Output the [X, Y] coordinate of the center of the cell containing the given text.  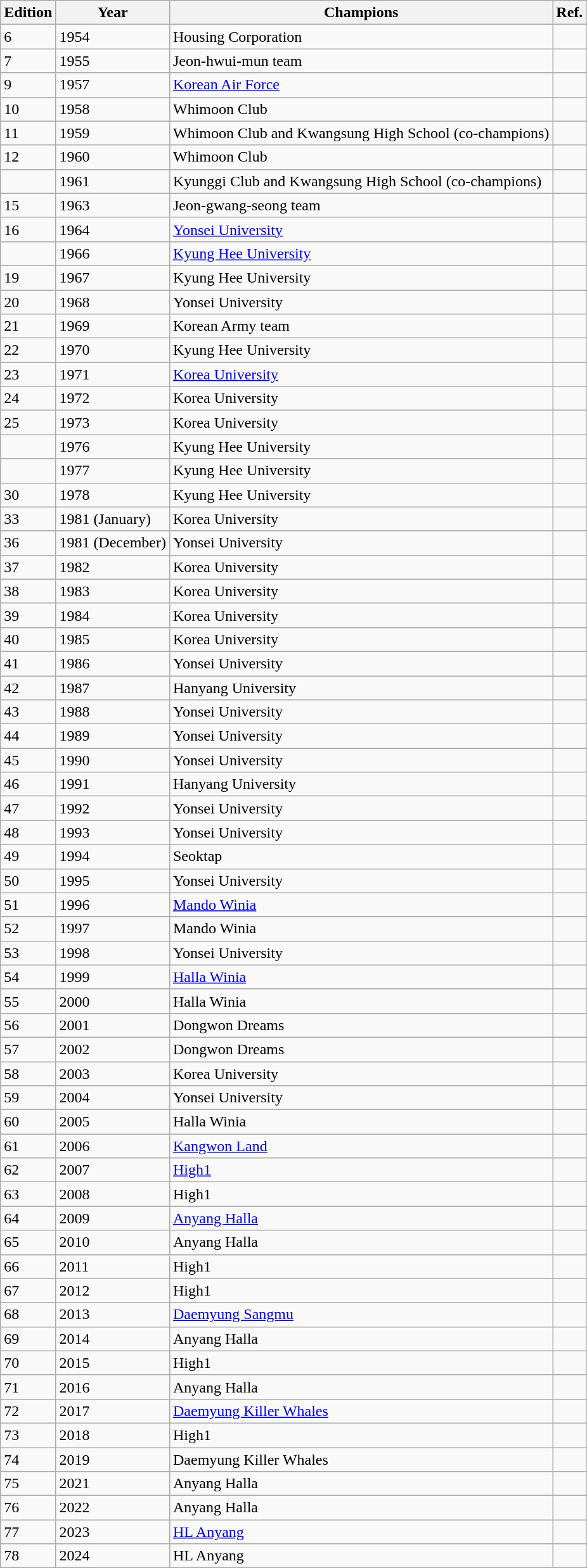
25 [28, 423]
56 [28, 1025]
51 [28, 905]
2003 [113, 1074]
2023 [113, 1532]
Korean Air Force [361, 85]
69 [28, 1339]
1988 [113, 712]
1999 [113, 977]
36 [28, 543]
Korean Army team [361, 326]
1978 [113, 495]
44 [28, 736]
75 [28, 1484]
2017 [113, 1411]
2021 [113, 1484]
55 [28, 1001]
2013 [113, 1315]
78 [28, 1556]
50 [28, 881]
74 [28, 1459]
20 [28, 302]
6 [28, 37]
2008 [113, 1194]
2014 [113, 1339]
43 [28, 712]
15 [28, 205]
49 [28, 857]
59 [28, 1098]
64 [28, 1218]
2005 [113, 1122]
2011 [113, 1266]
1989 [113, 736]
54 [28, 977]
1968 [113, 302]
2015 [113, 1363]
1958 [113, 109]
2024 [113, 1556]
70 [28, 1363]
19 [28, 277]
33 [28, 519]
Whimoon Club and Kwangsung High School (co-champions) [361, 133]
1994 [113, 857]
1983 [113, 591]
1973 [113, 423]
30 [28, 495]
9 [28, 85]
53 [28, 953]
7 [28, 61]
1995 [113, 881]
61 [28, 1146]
39 [28, 615]
46 [28, 784]
1981 (January) [113, 519]
2018 [113, 1435]
66 [28, 1266]
12 [28, 157]
1969 [113, 326]
1954 [113, 37]
2016 [113, 1387]
Kyunggi Club and Kwangsung High School (co-champions) [361, 181]
Daemyung Sangmu [361, 1315]
57 [28, 1049]
76 [28, 1508]
45 [28, 760]
2012 [113, 1291]
2004 [113, 1098]
2000 [113, 1001]
2009 [113, 1218]
24 [28, 398]
1985 [113, 639]
1955 [113, 61]
1964 [113, 229]
1992 [113, 808]
Housing Corporation [361, 37]
2002 [113, 1049]
37 [28, 567]
1993 [113, 832]
1960 [113, 157]
38 [28, 591]
65 [28, 1242]
48 [28, 832]
1957 [113, 85]
Seoktap [361, 857]
1987 [113, 687]
2007 [113, 1170]
22 [28, 350]
1990 [113, 760]
Year [113, 13]
73 [28, 1435]
72 [28, 1411]
2019 [113, 1459]
67 [28, 1291]
2010 [113, 1242]
10 [28, 109]
1986 [113, 663]
40 [28, 639]
Champions [361, 13]
47 [28, 808]
77 [28, 1532]
1998 [113, 953]
1959 [113, 133]
1976 [113, 447]
2006 [113, 1146]
1977 [113, 471]
Jeon-hwui-mun team [361, 61]
58 [28, 1074]
41 [28, 663]
60 [28, 1122]
1967 [113, 277]
1984 [113, 615]
1996 [113, 905]
Edition [28, 13]
2001 [113, 1025]
1982 [113, 567]
1971 [113, 374]
1970 [113, 350]
62 [28, 1170]
11 [28, 133]
1961 [113, 181]
1981 (December) [113, 543]
1991 [113, 784]
1997 [113, 929]
68 [28, 1315]
1972 [113, 398]
1966 [113, 253]
23 [28, 374]
1963 [113, 205]
52 [28, 929]
Ref. [569, 13]
2022 [113, 1508]
71 [28, 1387]
63 [28, 1194]
21 [28, 326]
Jeon-gwang-seong team [361, 205]
42 [28, 687]
16 [28, 229]
Kangwon Land [361, 1146]
